Provide the (X, Y) coordinate of the cell's center where the given text is located.  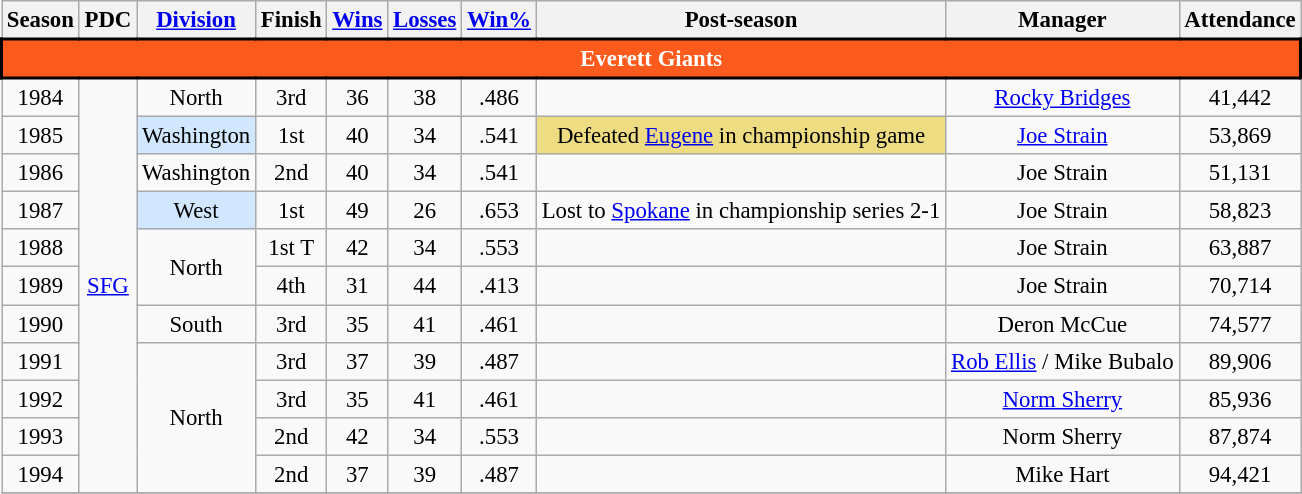
Losses (425, 20)
31 (358, 286)
Rob Ellis / Mike Bubalo (1062, 361)
PDC (108, 20)
Manager (1062, 20)
94,421 (1240, 474)
Deron McCue (1062, 324)
1984 (41, 97)
74,577 (1240, 324)
58,823 (1240, 211)
.486 (500, 97)
Post-season (740, 20)
.413 (500, 286)
Win% (500, 20)
Defeated Eugene in championship game (740, 136)
1986 (41, 173)
36 (358, 97)
44 (425, 286)
41,442 (1240, 97)
Everett Giants (652, 58)
Division (196, 20)
85,936 (1240, 399)
West (196, 211)
51,131 (1240, 173)
1992 (41, 399)
1989 (41, 286)
63,887 (1240, 249)
South (196, 324)
1987 (41, 211)
1991 (41, 361)
Season (41, 20)
1985 (41, 136)
4th (290, 286)
49 (358, 211)
87,874 (1240, 436)
Wins (358, 20)
Attendance (1240, 20)
53,869 (1240, 136)
1994 (41, 474)
38 (425, 97)
Lost to Spokane in championship series 2-1 (740, 211)
1988 (41, 249)
26 (425, 211)
Rocky Bridges (1062, 97)
Finish (290, 20)
SFG (108, 285)
.653 (500, 211)
1990 (41, 324)
1993 (41, 436)
Mike Hart (1062, 474)
1st T (290, 249)
89,906 (1240, 361)
70,714 (1240, 286)
